Find where the given text appears and provide that cell's center as [x, y] coordinate. 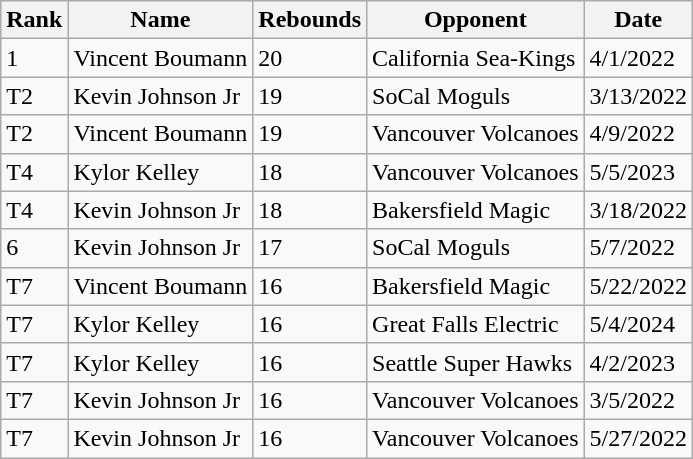
Name [160, 20]
Date [638, 20]
6 [34, 248]
4/2/2023 [638, 362]
5/7/2022 [638, 248]
Great Falls Electric [476, 324]
California Sea-Kings [476, 58]
5/27/2022 [638, 438]
3/18/2022 [638, 210]
Opponent [476, 20]
5/22/2022 [638, 286]
5/4/2024 [638, 324]
1 [34, 58]
17 [310, 248]
20 [310, 58]
Seattle Super Hawks [476, 362]
3/5/2022 [638, 400]
4/9/2022 [638, 134]
3/13/2022 [638, 96]
Rank [34, 20]
4/1/2022 [638, 58]
Rebounds [310, 20]
5/5/2023 [638, 172]
